Identify which cell holds the provided text, then report its (X, Y) central coordinate. 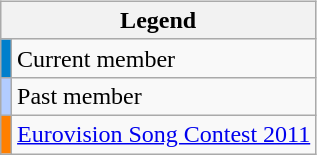
Past member (164, 96)
Current member (164, 58)
Legend (158, 20)
Eurovision Song Contest 2011 (164, 134)
